Scan for the cell matching the given text and deliver its [x, y] coordinate at center. 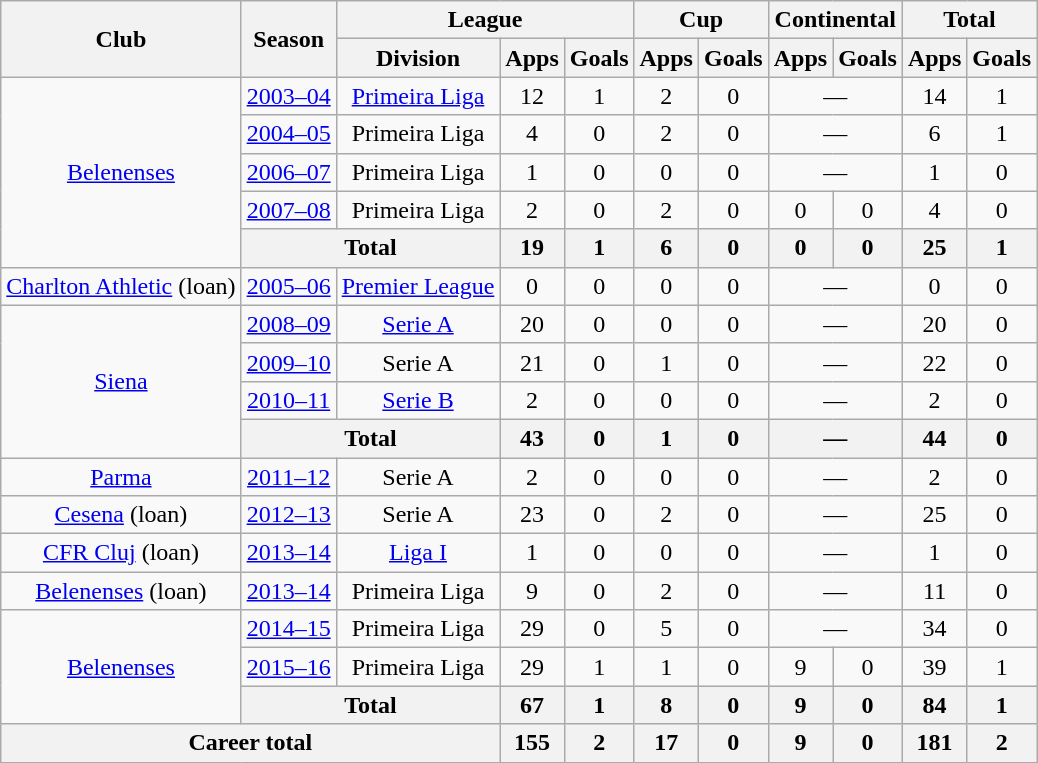
21 [532, 362]
Division [418, 58]
Season [288, 39]
Charlton Athletic (loan) [121, 286]
2004–05 [288, 134]
Cup [701, 20]
2006–07 [288, 172]
Liga I [418, 553]
84 [934, 705]
67 [532, 705]
19 [532, 248]
2015–16 [288, 667]
2007–08 [288, 210]
Career total [250, 743]
Parma [121, 477]
League [485, 20]
Premier League [418, 286]
2012–13 [288, 515]
2011–12 [288, 477]
Continental [835, 20]
Belenenses (loan) [121, 591]
14 [934, 96]
5 [666, 629]
Cesena (loan) [121, 515]
23 [532, 515]
22 [934, 362]
2014–15 [288, 629]
12 [532, 96]
CFR Cluj (loan) [121, 553]
155 [532, 743]
39 [934, 667]
Siena [121, 381]
17 [666, 743]
2005–06 [288, 286]
8 [666, 705]
44 [934, 438]
2003–04 [288, 96]
11 [934, 591]
Serie B [418, 400]
2009–10 [288, 362]
43 [532, 438]
181 [934, 743]
2010–11 [288, 400]
2008–09 [288, 324]
34 [934, 629]
Club [121, 39]
